From the cell containing the given text, extract its center point as [X, Y] coordinate. 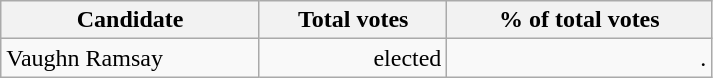
. [580, 58]
% of total votes [580, 20]
elected [352, 58]
Candidate [130, 20]
Vaughn Ramsay [130, 58]
Total votes [352, 20]
